Capture the cell that displays the provided text and extract its (X, Y) central coordinate. 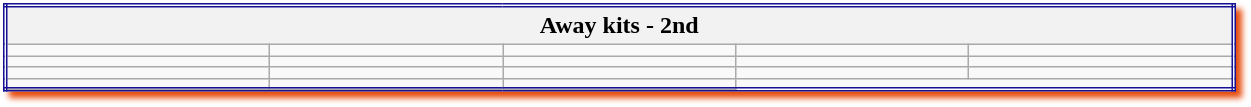
Away kits - 2nd (619, 25)
